Provide the (X, Y) coordinate of the cell's center where the given text is located.  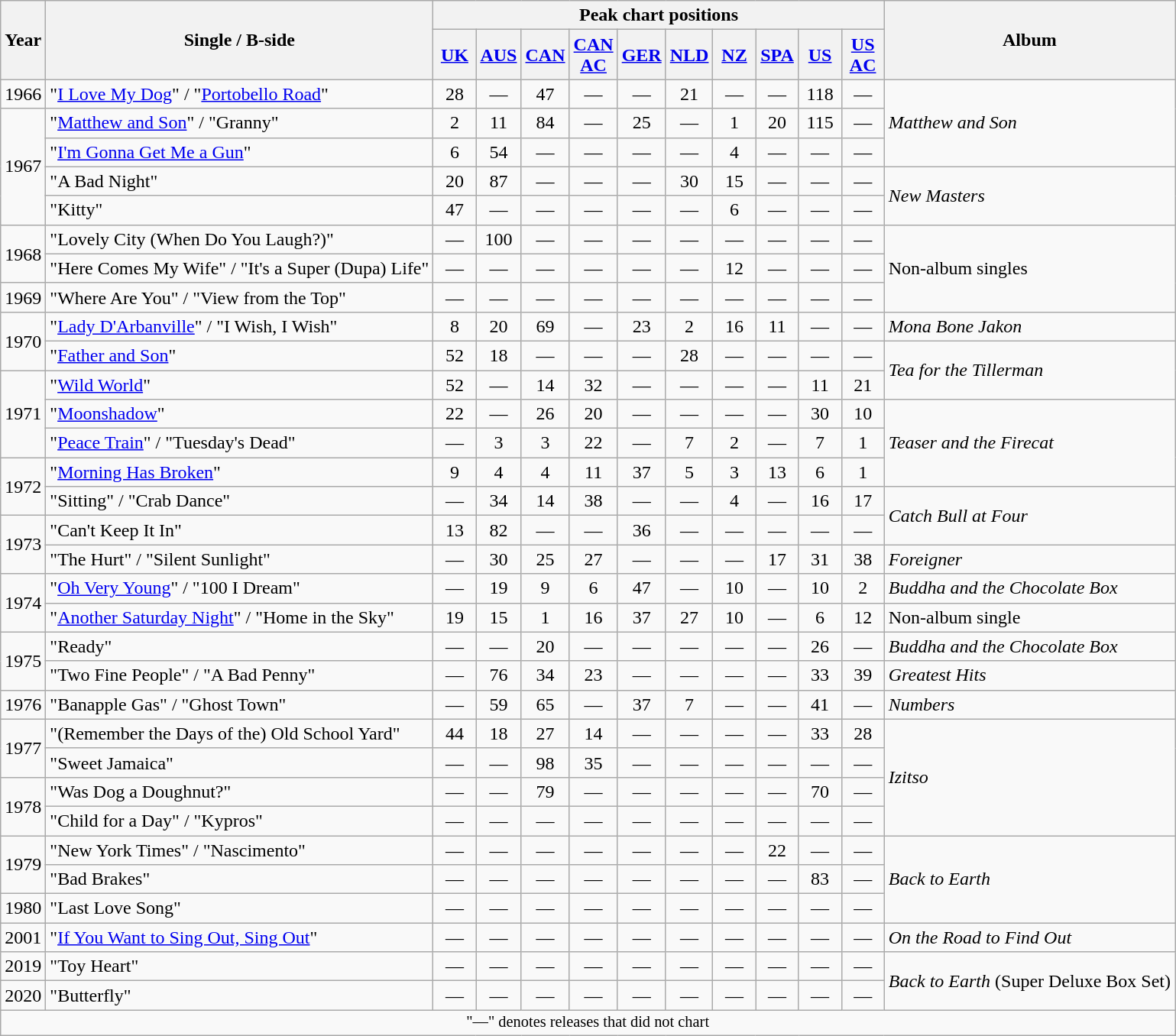
"Toy Heart" (240, 966)
Non-album single (1029, 617)
39 (863, 675)
"Banapple Gas" / "Ghost Town" (240, 704)
82 (498, 530)
8 (455, 326)
SPA (777, 55)
"Peace Train" / "Tuesday's Dead" (240, 443)
1968 (23, 254)
36 (642, 530)
"Kitty" (240, 210)
Mona Bone Jakon (1029, 326)
Foreigner (1029, 559)
Album (1029, 40)
Year (23, 40)
"The Hurt" / "Silent Sunlight" (240, 559)
1979 (23, 865)
"(Remember the Days of the) Old School Yard" (240, 733)
35 (593, 762)
1977 (23, 748)
54 (498, 152)
New Masters (1029, 196)
1971 (23, 413)
"I Love My Dog" / "Portobello Road" (240, 94)
84 (546, 123)
44 (455, 733)
"Butterfly" (240, 996)
1974 (23, 603)
2019 (23, 966)
83 (820, 879)
Izitso (1029, 777)
NZ (734, 55)
79 (546, 792)
"Can't Keep It In" (240, 530)
On the Road to Find Out (1029, 937)
1969 (23, 297)
"Another Saturday Night" / "Home in the Sky" (240, 617)
Numbers (1029, 704)
5 (689, 472)
"Moonshadow" (240, 414)
"Here Comes My Wife" / "It's a Super (Dupa) Life" (240, 268)
"Was Dog a Doughnut?" (240, 792)
41 (820, 704)
US (820, 55)
"Ready" (240, 646)
Greatest Hits (1029, 675)
"Two Fine People" / "A Bad Penny" (240, 675)
"Child for a Day" / "Kypros" (240, 821)
"Last Love Song" (240, 908)
Back to Earth (1029, 879)
100 (498, 239)
69 (546, 326)
GER (642, 55)
"Matthew and Son" / "Granny" (240, 123)
31 (820, 559)
"Lovely City (When Do You Laugh?)" (240, 239)
70 (820, 792)
1976 (23, 704)
Catch Bull at Four (1029, 516)
"A Bad Night" (240, 181)
1975 (23, 661)
87 (498, 181)
Peak chart positions (659, 15)
"Father and Son" (240, 355)
"Where Are You" / "View from the Top" (240, 297)
CAN (546, 55)
"I'm Gonna Get Me a Gun" (240, 152)
AUS (498, 55)
"New York Times" / "Nascimento" (240, 850)
1967 (23, 167)
98 (546, 762)
"—" denotes releases that did not chart (588, 1023)
65 (546, 704)
1972 (23, 487)
"Wild World" (240, 384)
NLD (689, 55)
118 (820, 94)
"Sitting" / "Crab Dance" (240, 501)
76 (498, 675)
Back to Earth (Super Deluxe Box Set) (1029, 981)
Matthew and Son (1029, 123)
1978 (23, 806)
Single / B-side (240, 40)
"Sweet Jamaica" (240, 762)
Teaser and the Firecat (1029, 443)
"Morning Has Broken" (240, 472)
CAN AC (593, 55)
1973 (23, 545)
Non-album singles (1029, 268)
59 (498, 704)
1966 (23, 94)
"Lady D'Arbanville" / "I Wish, I Wish" (240, 326)
2001 (23, 937)
1980 (23, 908)
2020 (23, 996)
Tea for the Tillerman (1029, 370)
1970 (23, 341)
115 (820, 123)
US AC (863, 55)
"Bad Brakes" (240, 879)
32 (593, 384)
UK (455, 55)
"Oh Very Young" / "100 I Dream" (240, 588)
"If You Want to Sing Out, Sing Out" (240, 937)
